For the text-containing cell, return its midpoint in (X, Y) coordinate format. 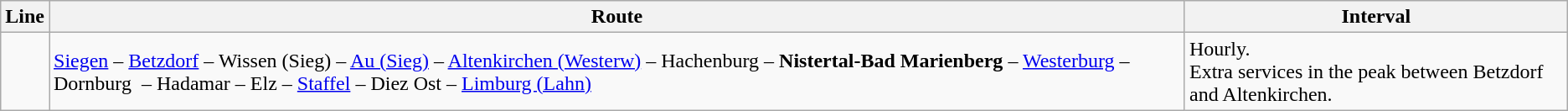
Hourly.Extra services in the peak between Betzdorf and Altenkirchen. (1375, 71)
Route (616, 17)
Line (25, 17)
Interval (1375, 17)
